Output the [x, y] coordinate of the center of the cell containing the given text.  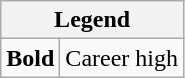
Career high [122, 58]
Legend [92, 20]
Bold [30, 58]
